Locate the cell with the specified text and output its (X, Y) center coordinate. 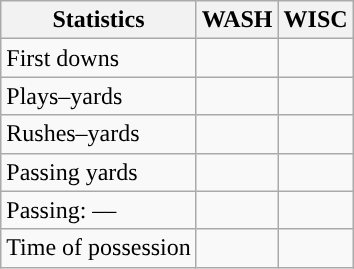
WISC (316, 20)
Rushes–yards (99, 134)
Time of possession (99, 248)
Statistics (99, 20)
Passing yards (99, 172)
Plays–yards (99, 96)
WASH (237, 20)
Passing: –– (99, 210)
First downs (99, 58)
